From the cell containing the given text, extract its center point as (X, Y) coordinate. 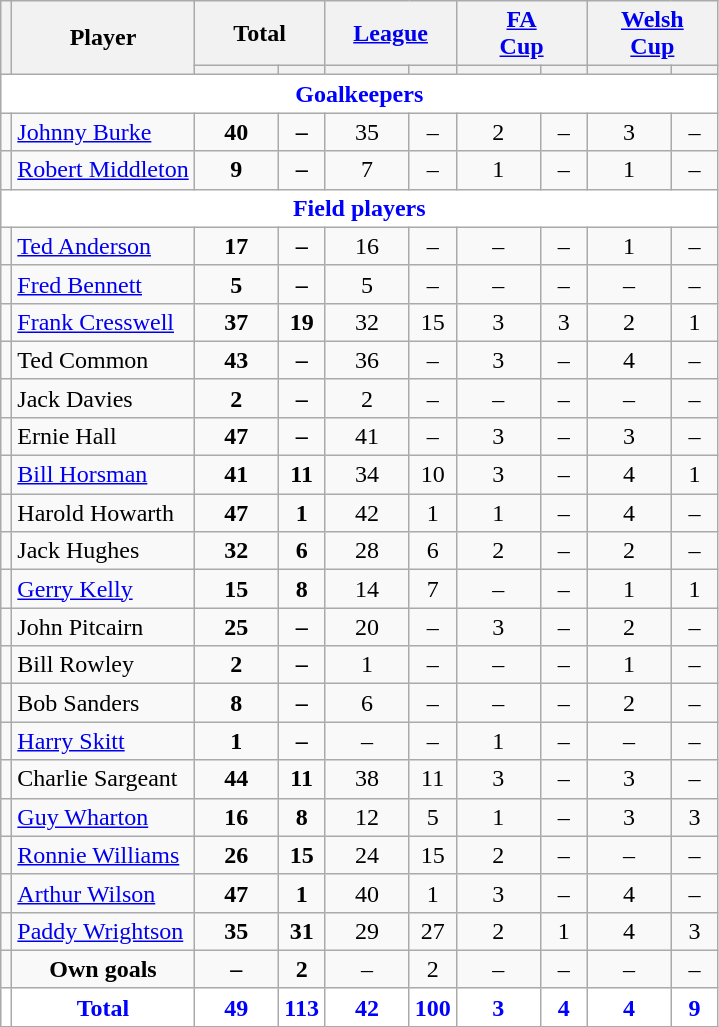
Guy Wharton (103, 817)
43 (236, 360)
Harry Skitt (103, 741)
Player (103, 38)
Bob Sanders (103, 703)
29 (367, 931)
Jack Davies (103, 398)
14 (367, 589)
34 (367, 475)
10 (432, 475)
Arthur Wilson (103, 893)
24 (367, 855)
38 (367, 779)
31 (302, 931)
Harold Howarth (103, 513)
Fred Bennett (103, 284)
Frank Cresswell (103, 322)
19 (302, 322)
44 (236, 779)
49 (236, 1007)
36 (367, 360)
37 (236, 322)
113 (302, 1007)
Ted Anderson (103, 246)
17 (236, 246)
20 (367, 627)
John Pitcairn (103, 627)
25 (236, 627)
100 (432, 1007)
12 (367, 817)
28 (367, 551)
27 (432, 931)
FACup (522, 34)
Ted Common (103, 360)
WelshCup (652, 34)
Ernie Hall (103, 437)
Robert Middleton (103, 170)
Jack Hughes (103, 551)
League (390, 34)
Gerry Kelly (103, 589)
Bill Rowley (103, 665)
26 (236, 855)
Bill Horsman (103, 475)
Goalkeepers (360, 94)
Johnny Burke (103, 132)
Own goals (103, 969)
Field players (360, 208)
Charlie Sargeant (103, 779)
Paddy Wrightson (103, 931)
Ronnie Williams (103, 855)
